Search for the cell housing the specified text and yield its [x, y] center coordinate. 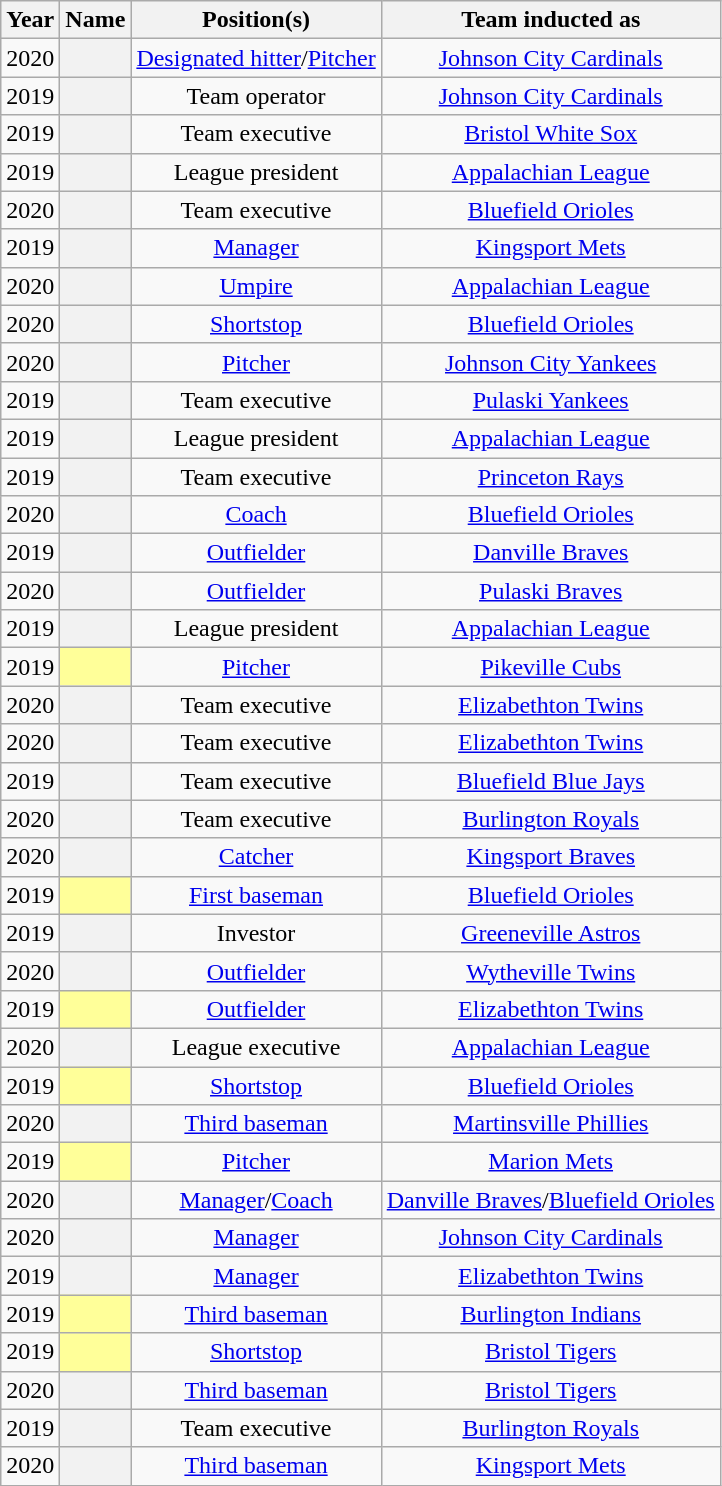
Designated hitter/Pitcher [256, 58]
Pulaski Braves [550, 591]
Pikeville Cubs [550, 667]
Wytheville Twins [550, 971]
Manager/Coach [256, 1200]
Princeton Rays [550, 477]
Bristol White Sox [550, 134]
Year [30, 20]
Danville Braves [550, 553]
Pulaski Yankees [550, 400]
Johnson City Yankees [550, 362]
Kingsport Braves [550, 857]
Position(s) [256, 20]
Umpire [256, 286]
Danville Braves/Bluefield Orioles [550, 1200]
Burlington Indians [550, 1314]
First baseman [256, 895]
Bluefield Blue Jays [550, 781]
Name [96, 20]
Team inducted as [550, 20]
Marion Mets [550, 1162]
Greeneville Astros [550, 933]
Catcher [256, 857]
Team operator [256, 96]
Martinsville Phillies [550, 1124]
League executive [256, 1047]
Investor [256, 933]
Coach [256, 515]
